Determine the [x, y] coordinate at the center of the cell enclosing the given text.  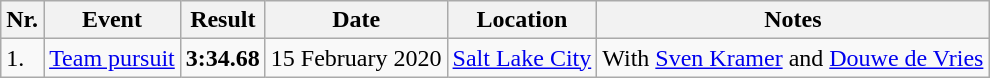
15 February 2020 [356, 58]
Date [356, 20]
Location [522, 20]
1. [22, 58]
3:34.68 [222, 58]
Notes [793, 20]
Result [222, 20]
Team pursuit [112, 58]
With Sven Kramer and Douwe de Vries [793, 58]
Event [112, 20]
Nr. [22, 20]
Salt Lake City [522, 58]
